Provide the [X, Y] coordinate of the cell's center where the given text is located.  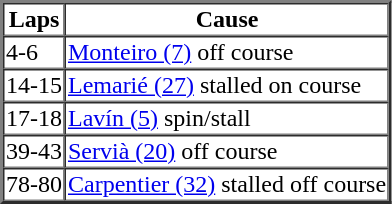
Servià (20) off course [227, 152]
4-6 [34, 52]
Lavín (5) spin/stall [227, 118]
39-43 [34, 152]
Laps [34, 20]
14-15 [34, 86]
Monteiro (7) off course [227, 52]
Cause [227, 20]
Carpentier (32) stalled off course [227, 184]
78-80 [34, 184]
17-18 [34, 118]
Lemarié (27) stalled on course [227, 86]
